Locate the cell with the specified text and output its (x, y) center coordinate. 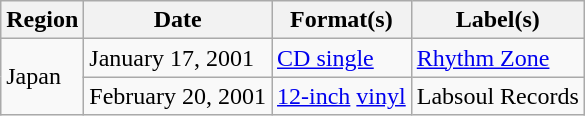
January 17, 2001 (178, 58)
Format(s) (342, 20)
Japan (42, 77)
Rhythm Zone (498, 58)
CD single (342, 58)
February 20, 2001 (178, 96)
Label(s) (498, 20)
Labsoul Records (498, 96)
Region (42, 20)
Date (178, 20)
12-inch vinyl (342, 96)
